Identify which cell holds the provided text, then report its [x, y] central coordinate. 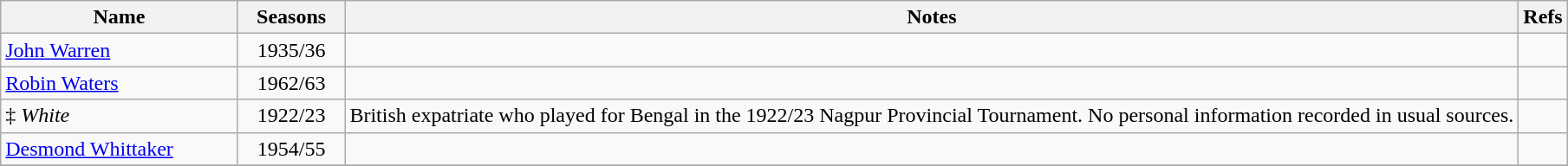
British expatriate who played for Bengal in the 1922/23 Nagpur Provincial Tournament. No personal information recorded in usual sources. [932, 116]
Notes [932, 17]
‡ White [120, 116]
1954/55 [291, 149]
1962/63 [291, 83]
Refs [1543, 17]
Desmond Whittaker [120, 149]
John Warren [120, 50]
Robin Waters [120, 83]
Name [120, 17]
Seasons [291, 17]
1922/23 [291, 116]
1935/36 [291, 50]
